Capture the cell that displays the provided text and extract its (x, y) central coordinate. 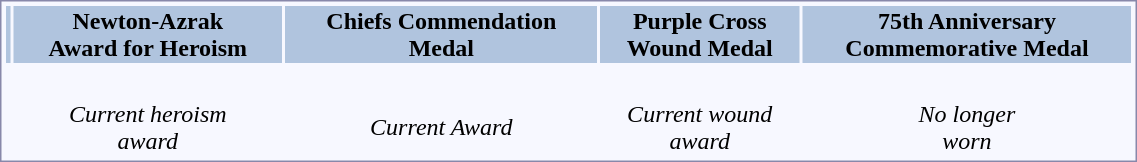
Current heroism award (148, 114)
Chiefs Commendation Medal (442, 34)
Current Award (442, 114)
Purple Cross Wound Medal (700, 34)
No longerworn (966, 114)
75th Anniversary Commemorative Medal (966, 34)
Newton-Azrak Award for Heroism (148, 34)
Current wound award (700, 114)
